Identify which cell holds the provided text, then report its (x, y) central coordinate. 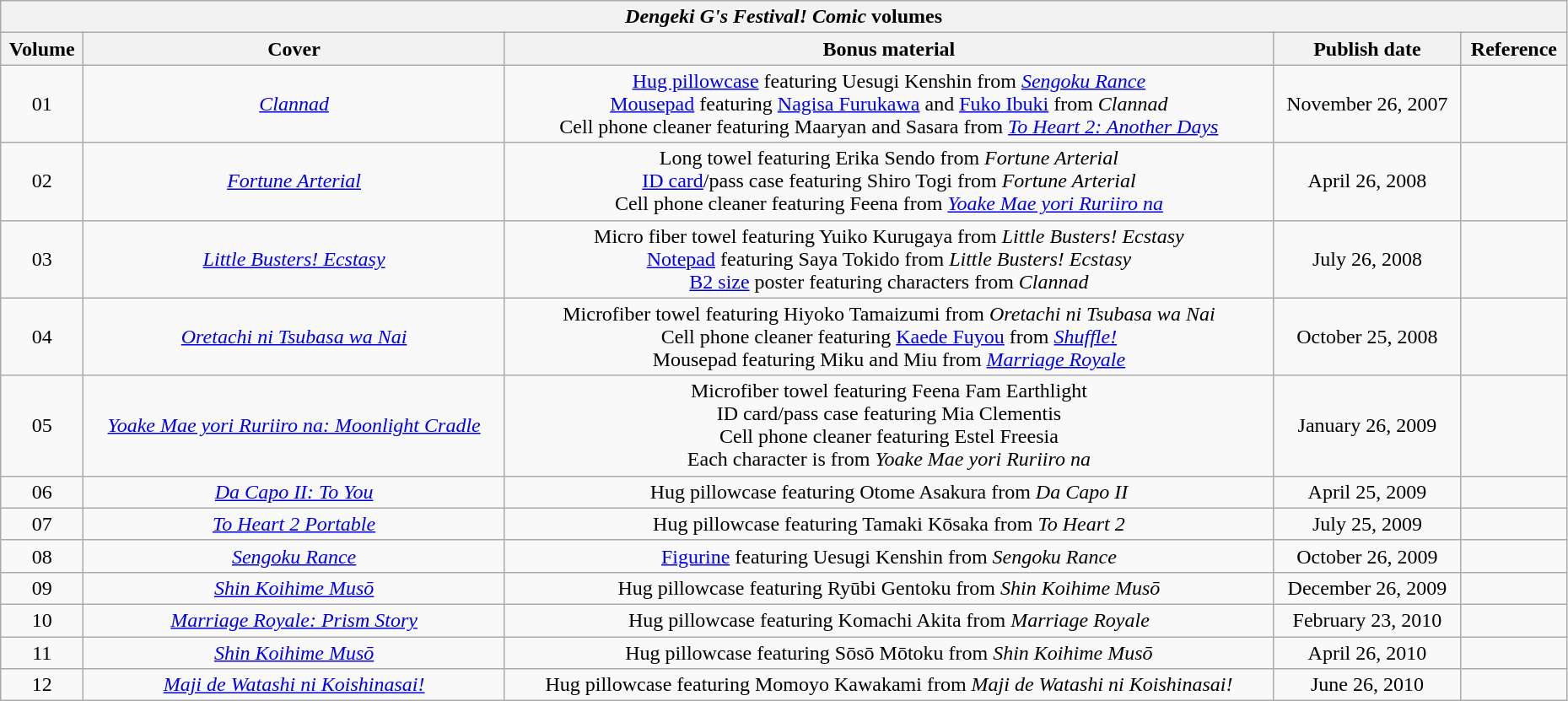
Little Busters! Ecstasy (294, 259)
Maji de Watashi ni Koishinasai! (294, 685)
December 26, 2009 (1366, 588)
Hug pillowcase featuring Sōsō Mōtoku from Shin Koihime Musō (889, 652)
Hug pillowcase featuring Momoyo Kawakami from Maji de Watashi ni Koishinasai! (889, 685)
April 25, 2009 (1366, 492)
Hug pillowcase featuring Ryūbi Gentoku from Shin Koihime Musō (889, 588)
Clannad (294, 104)
Bonus material (889, 49)
October 26, 2009 (1366, 556)
July 25, 2009 (1366, 524)
04 (42, 337)
09 (42, 588)
Sengoku Rance (294, 556)
July 26, 2008 (1366, 259)
Oretachi ni Tsubasa wa Nai (294, 337)
03 (42, 259)
07 (42, 524)
12 (42, 685)
Cover (294, 49)
Hug pillowcase featuring Otome Asakura from Da Capo II (889, 492)
02 (42, 181)
June 26, 2010 (1366, 685)
Reference (1513, 49)
April 26, 2010 (1366, 652)
Volume (42, 49)
Hug pillowcase featuring Tamaki Kōsaka from To Heart 2 (889, 524)
05 (42, 425)
08 (42, 556)
Publish date (1366, 49)
April 26, 2008 (1366, 181)
Da Capo II: To You (294, 492)
11 (42, 652)
November 26, 2007 (1366, 104)
06 (42, 492)
Marriage Royale: Prism Story (294, 620)
Fortune Arterial (294, 181)
Figurine featuring Uesugi Kenshin from Sengoku Rance (889, 556)
01 (42, 104)
February 23, 2010 (1366, 620)
Hug pillowcase featuring Komachi Akita from Marriage Royale (889, 620)
10 (42, 620)
Dengeki G's Festival! Comic volumes (784, 17)
To Heart 2 Portable (294, 524)
Yoake Mae yori Ruriiro na: Moonlight Cradle (294, 425)
October 25, 2008 (1366, 337)
January 26, 2009 (1366, 425)
